Detect which cell encompasses the target text, then output its [x, y] center coordinate. 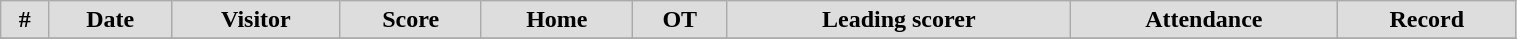
Home [556, 20]
Attendance [1204, 20]
Score [410, 20]
Visitor [256, 20]
Leading scorer [898, 20]
# [25, 20]
Record [1426, 20]
Date [110, 20]
OT [680, 20]
